Find where the given text appears and provide that cell's center as (X, Y) coordinate. 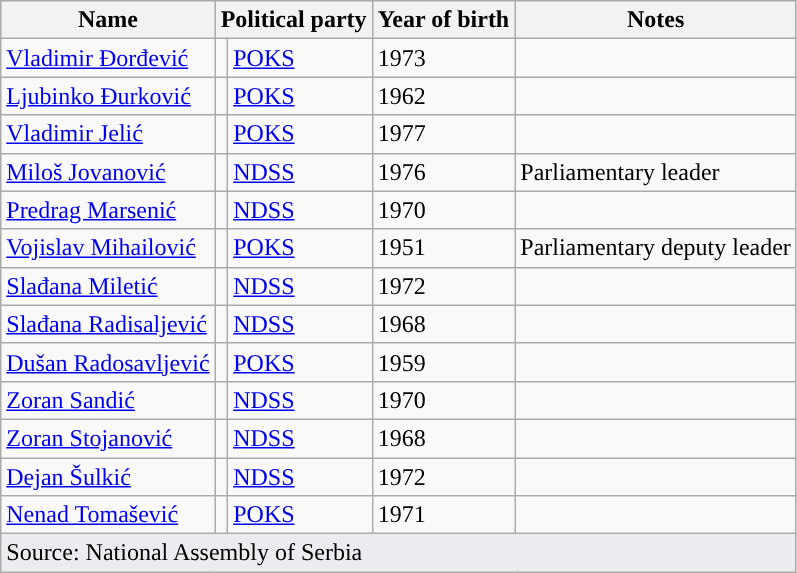
Year of birth (444, 20)
1976 (444, 172)
Nenad Tomašević (108, 515)
1971 (444, 515)
1951 (444, 248)
Dušan Radosavljević (108, 362)
Name (108, 20)
Notes (656, 20)
Slađana Miletić (108, 286)
1977 (444, 134)
Vladimir Jelić (108, 134)
Miloš Jovanović (108, 172)
Slađana Radisaljević (108, 324)
1962 (444, 96)
Ljubinko Đurković (108, 96)
Vojislav Mihailović (108, 248)
1959 (444, 362)
Parliamentary deputy leader (656, 248)
Source: National Assembly of Serbia (399, 553)
Parliamentary leader (656, 172)
Dejan Šulkić (108, 477)
Political party (294, 20)
1973 (444, 58)
Predrag Marsenić (108, 210)
Zoran Sandić (108, 400)
Zoran Stojanović (108, 438)
Vladimir Đorđević (108, 58)
